Pinpoint the cell where the given text exists, returning its (x, y) midpoint coordinate. 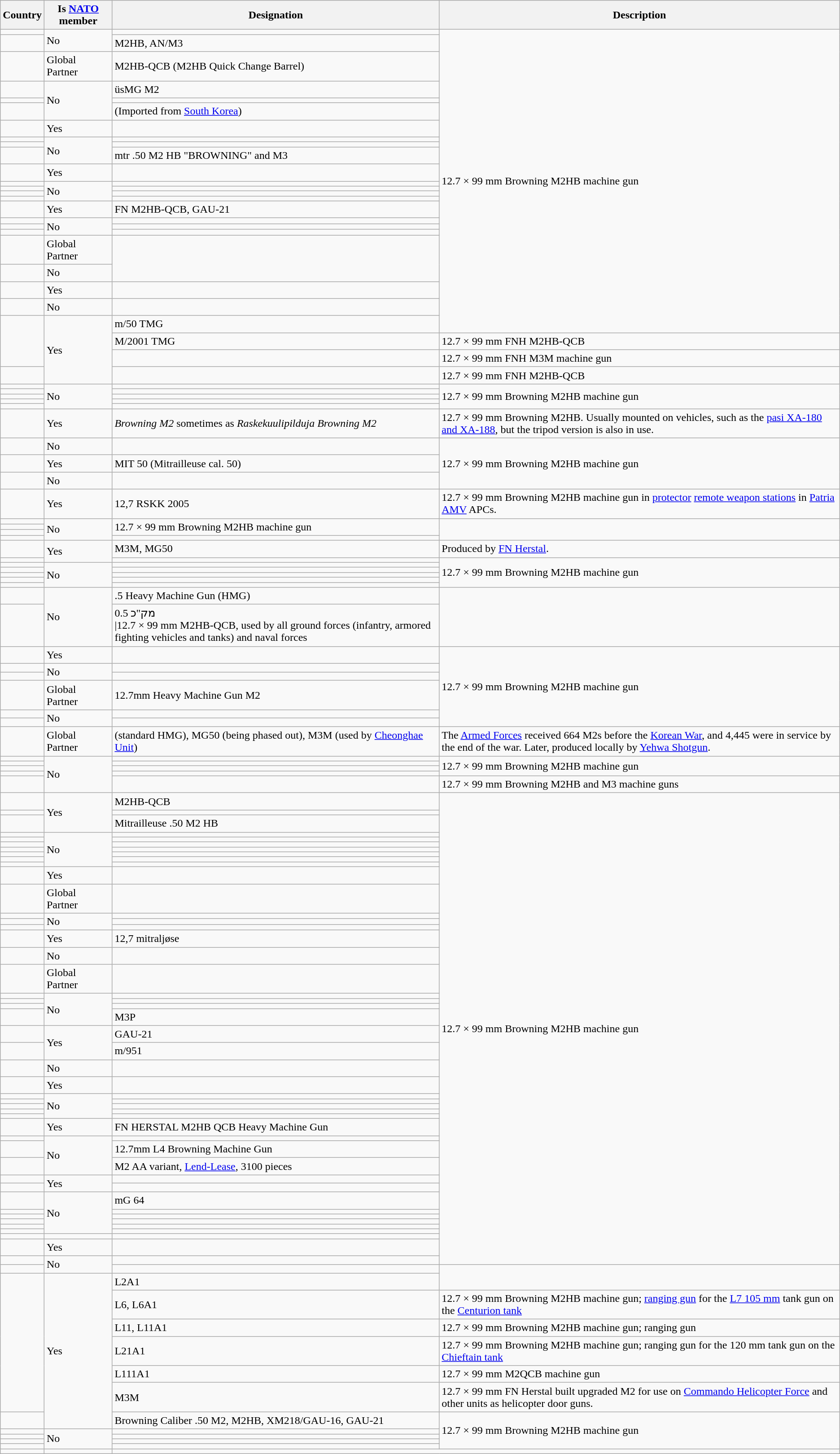
12.7mm Heavy Machine Gun M2 (276, 695)
mtr .50 M2 HB "BROWNING" and M3 (276, 155)
12.7 × 99 mm Browning M2HB. Usually mounted on vehicles, such as the pasi XA-180 and XA-188, but the tripod version is also in use. (639, 424)
12.7 × 99 mm FN Herstal built upgraded M2 for use on Commando Helicopter Force and other units as helicopter door guns. (639, 1397)
מק"כ 0.5|12.7 × 99 mm M2HB-QCB, used by all ground forces (infantry, armored fighting vehicles and tanks) and naval forces (276, 626)
12.7mm L4 Browning Machine Gun (276, 1149)
üsMG M2 (276, 89)
(Imported from South Korea) (276, 111)
L11, L11A1 (276, 1328)
12.7 × 99 mm Browning M2HB machine gun; ranging gun for the 120 mm tank gun on the Chieftain tank (639, 1351)
(standard HMG), MG50 (being phased out), M3M (used by Cheonghae Unit) (276, 741)
M3M, MG50 (276, 549)
Browning M2 sometimes as Raskekuulipilduja Browning M2 (276, 424)
12.7 × 99 mm Browning M2HB machine gun in protector remote weapon stations in Patria AMV APCs. (639, 504)
Description (639, 15)
M3M (276, 1397)
FN HERSTAL M2HB QCB Heavy Machine Gun (276, 1127)
12,7 mitraljøse (276, 939)
Country (22, 15)
M2HB, AN/M3 (276, 43)
12.7 × 99 mm M2QCB machine gun (639, 1374)
Mitrailleuse .50 M2 HB (276, 823)
Produced by FN Herstal. (639, 549)
Is NATO member (78, 15)
12.7 × 99 mm Browning M2HB machine gun; ranging gun for the L7 105 mm tank gun on the Centurion tank (639, 1305)
MIT 50 (Mitrailleuse cal. 50) (276, 464)
12.7 × 99 mm FNH M3M machine gun (639, 358)
Designation (276, 15)
.5 Heavy Machine Gun (HMG) (276, 596)
m/951 (276, 1051)
12.7 × 99 mm Browning M2HB and M3 machine guns (639, 784)
Browning Caliber .50 M2, M2HB, XM218/GAU-16, GAU-21 (276, 1420)
FN M2HB-QCB, GAU-21 (276, 210)
M/2001 TMG (276, 341)
12.7 × 99 mm Browning M2HB machine gun; ranging gun (639, 1328)
M2 AA variant, Lend-Lease, 3100 pieces (276, 1166)
The Armed Forces received 664 M2s before the Korean War, and 4,445 were in service by the end of the war. Later, produced locally by Yehwa Shotgun. (639, 741)
m/50 TMG (276, 324)
L21A1 (276, 1351)
M2HB-QCB (M2HB Quick Change Barrel) (276, 66)
L2A1 (276, 1281)
L111A1 (276, 1374)
mG 64 (276, 1200)
M2HB-QCB (276, 801)
M3P (276, 1017)
12,7 RSKK 2005 (276, 504)
GAU-21 (276, 1034)
L6, L6A1 (276, 1305)
